Determine the [x, y] coordinate at the center of the cell enclosing the given text.  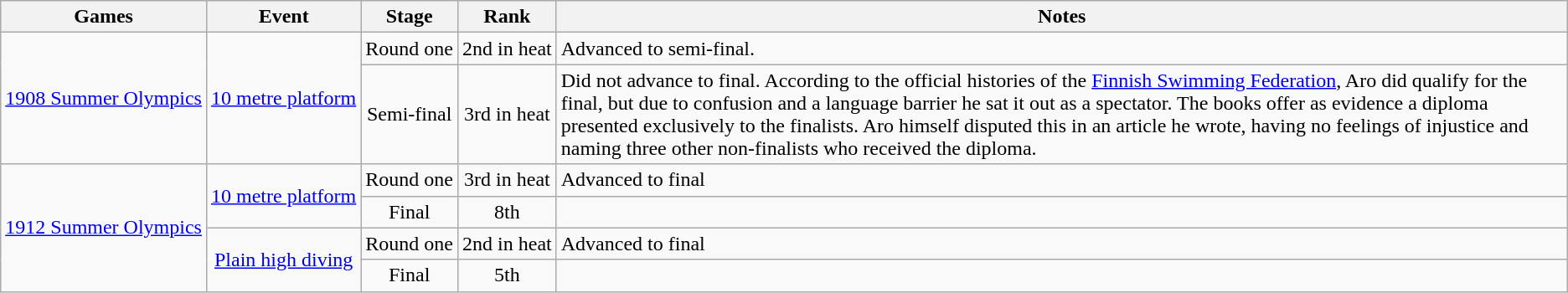
1912 Summer Olympics [104, 228]
Advanced to semi-final. [1062, 49]
5th [508, 275]
1908 Summer Olympics [104, 99]
Notes [1062, 17]
Rank [508, 17]
8th [508, 212]
Event [283, 17]
Semi-final [410, 114]
Stage [410, 17]
Games [104, 17]
Plain high diving [283, 260]
